Scan for the cell matching the given text and deliver its (x, y) coordinate at center. 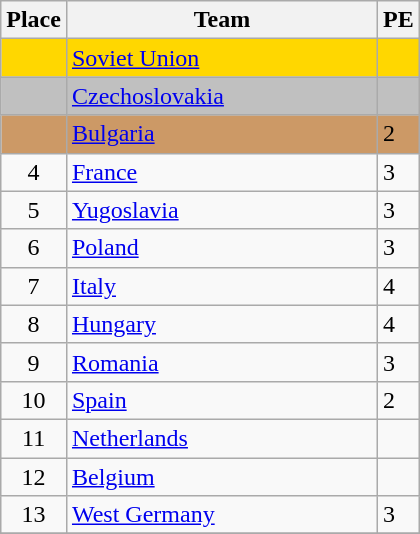
Spain (222, 400)
France (222, 172)
Place (34, 20)
Czechoslovakia (222, 96)
Soviet Union (222, 58)
Romania (222, 362)
Hungary (222, 324)
Netherlands (222, 438)
9 (34, 362)
11 (34, 438)
5 (34, 210)
Yugoslavia (222, 210)
Belgium (222, 477)
10 (34, 400)
Poland (222, 248)
7 (34, 286)
13 (34, 515)
12 (34, 477)
West Germany (222, 515)
8 (34, 324)
Italy (222, 286)
6 (34, 248)
Bulgaria (222, 134)
Team (222, 20)
PE (399, 20)
